Determine the (x, y) coordinate at the center of the cell enclosing the given text.  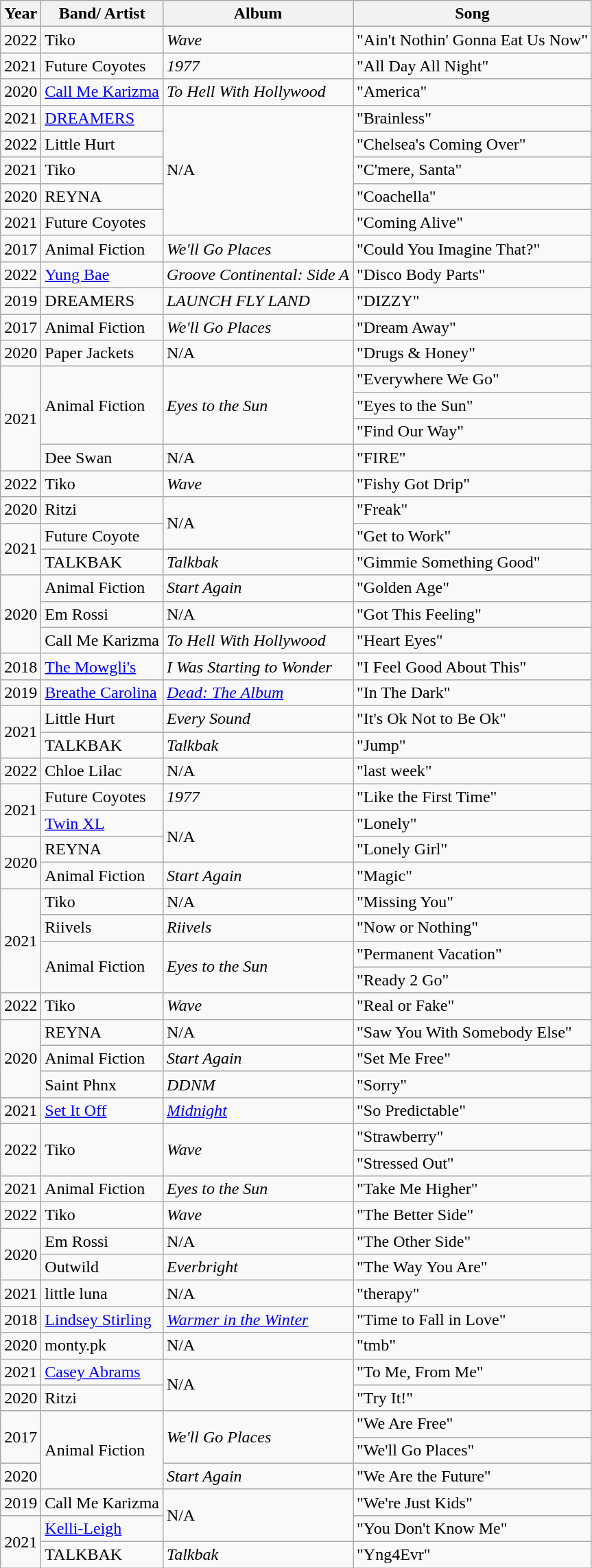
Chloe Lilac (102, 771)
Lindsey Stirling (102, 1320)
"Strawberry" (473, 1136)
Twin XL (102, 823)
"Lonely Girl" (473, 850)
"The Better Side" (473, 1215)
"In The Dark" (473, 692)
"Golden Age" (473, 588)
"Chelsea's Coming Over" (473, 144)
"We'll Go Places" (473, 1450)
"Take Me Higher" (473, 1189)
Set It Off (102, 1110)
"Coming Alive" (473, 222)
"Missing You" (473, 902)
"Eyes to the Sun" (473, 406)
"Yng4Evr" (473, 1554)
"To Me, From Me" (473, 1372)
DDNM (258, 1084)
"Get to Work" (473, 536)
"Got This Feeling" (473, 614)
"Drugs & Honey" (473, 353)
Kelli-Leigh (102, 1528)
"We're Just Kids" (473, 1502)
Breathe Carolina (102, 692)
"Gimmie Something Good" (473, 562)
"Try It!" (473, 1398)
"Sorry" (473, 1084)
Song (473, 14)
Dead: The Album (258, 692)
"All Day All Night" (473, 66)
Future Coyote (102, 536)
"Time to Fall in Love" (473, 1320)
"last week" (473, 771)
"Ain't Nothin' Gonna Eat Us Now" (473, 40)
Saint Phnx (102, 1084)
"C'mere, Santa" (473, 170)
Album (258, 14)
"tmb" (473, 1346)
little luna (102, 1294)
Groove Continental: Side A (258, 274)
"Freak" (473, 510)
monty.pk (102, 1346)
"We Are Free" (473, 1424)
"Set Me Free" (473, 1058)
"Find Our Way" (473, 432)
"It's Ok Not to Be Ok" (473, 718)
"Could You Imagine That?" (473, 248)
"Stressed Out" (473, 1163)
"DIZZY" (473, 301)
"Coachella" (473, 196)
Yung Bae (102, 274)
"Permanent Vacation" (473, 954)
"We Are the Future" (473, 1476)
The Mowgli's (102, 666)
Everbright (258, 1267)
"So Predictable" (473, 1110)
Year (21, 14)
"Disco Body Parts" (473, 274)
"The Other Side" (473, 1241)
"Like the First Time" (473, 797)
"America" (473, 92)
"Dream Away" (473, 327)
LAUNCH FLY LAND (258, 301)
Casey Abrams (102, 1372)
"You Don't Know Me" (473, 1528)
Band/ Artist (102, 14)
Warmer in the Winter (258, 1320)
"therapy" (473, 1294)
"Ready 2 Go" (473, 980)
"The Way You Are" (473, 1267)
"Magic" (473, 876)
"Real or Fake" (473, 1006)
"Fishy Got Drip" (473, 484)
"Jump" (473, 745)
Paper Jackets (102, 353)
"Lonely" (473, 823)
"Heart Eyes" (473, 640)
Outwild (102, 1267)
"Now or Nothing" (473, 928)
Midnight (258, 1110)
"Brainless" (473, 118)
"FIRE" (473, 458)
"Saw You With Somebody Else" (473, 1032)
"I Feel Good About This" (473, 666)
I Was Starting to Wonder (258, 666)
"Everywhere We Go" (473, 379)
Every Sound (258, 718)
Dee Swan (102, 458)
